Scan for the cell matching the given text and deliver its (x, y) coordinate at center. 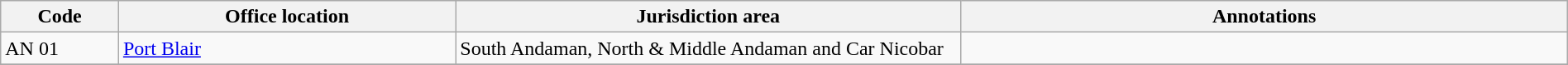
Jurisdiction area (708, 17)
Office location (286, 17)
AN 01 (60, 48)
Port Blair (286, 48)
South Andaman, North & Middle Andaman and Car Nicobar (708, 48)
Annotations (1264, 17)
Code (60, 17)
